Output the (x, y) coordinate of the center of the cell containing the given text.  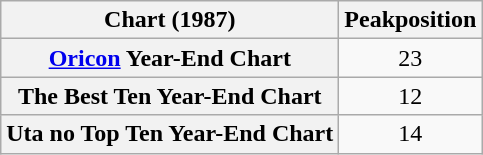
23 (410, 58)
Uta no Top Ten Year-End Chart (170, 134)
12 (410, 96)
Peakposition (410, 20)
Oricon Year-End Chart (170, 58)
14 (410, 134)
Chart (1987) (170, 20)
The Best Ten Year-End Chart (170, 96)
